Pinpoint the cell where the given text exists, returning its [X, Y] midpoint coordinate. 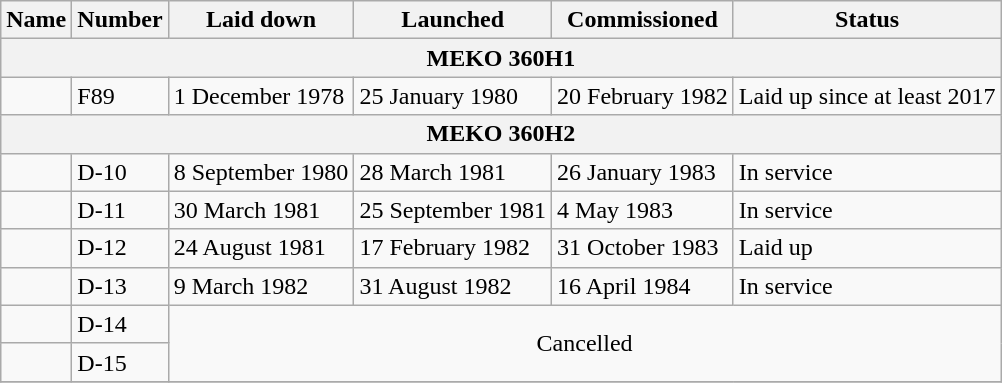
25 September 1981 [453, 210]
Status [867, 20]
D-13 [120, 286]
D-14 [120, 324]
9 March 1982 [261, 286]
1 December 1978 [261, 96]
26 January 1983 [643, 172]
31 October 1983 [643, 248]
Commissioned [643, 20]
D-11 [120, 210]
MEKO 360H1 [501, 58]
F89 [120, 96]
Number [120, 20]
D-10 [120, 172]
24 August 1981 [261, 248]
8 September 1980 [261, 172]
31 August 1982 [453, 286]
D-15 [120, 362]
4 May 1983 [643, 210]
Cancelled [584, 343]
17 February 1982 [453, 248]
16 April 1984 [643, 286]
28 March 1981 [453, 172]
Launched [453, 20]
MEKO 360H2 [501, 134]
25 January 1980 [453, 96]
Laid down [261, 20]
20 February 1982 [643, 96]
Laid up since at least 2017 [867, 96]
Name [36, 20]
Laid up [867, 248]
30 March 1981 [261, 210]
D-12 [120, 248]
